Extract the [X, Y] coordinate from the center of the cell holding the provided text.  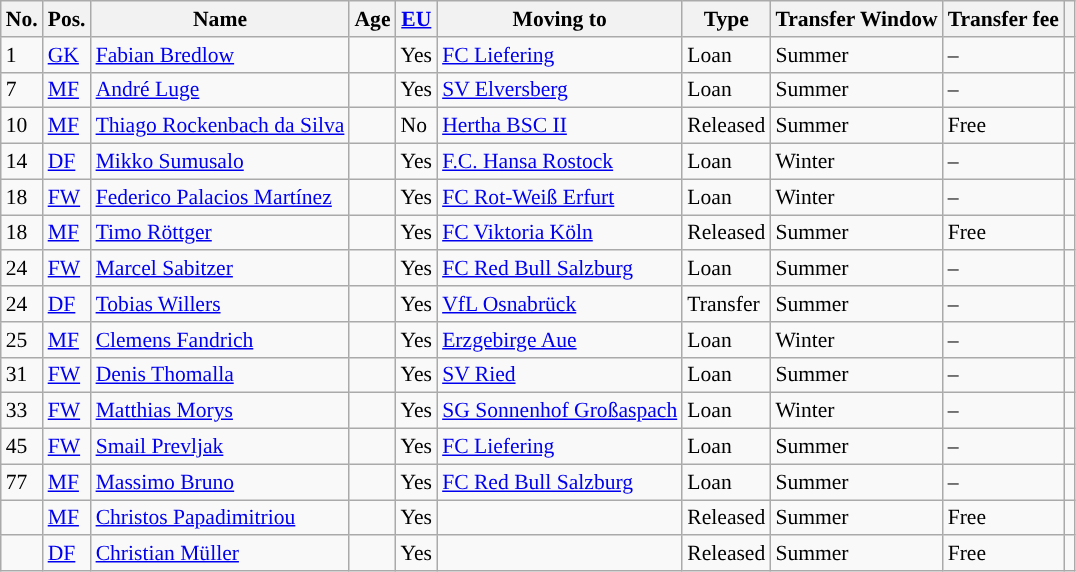
Pos. [67, 19]
Smail Prevljak [220, 447]
Christos Papadimitriou [220, 518]
1 [22, 55]
Hertha BSC II [560, 126]
Massimo Bruno [220, 482]
Transfer fee [1004, 19]
Age [372, 19]
SG Sonnenhof Großaspach [560, 411]
SV Elversberg [560, 90]
Marcel Sabitzer [220, 269]
Type [726, 19]
Name [220, 19]
45 [22, 447]
Erzgebirge Aue [560, 340]
Fabian Bredlow [220, 55]
31 [22, 375]
FC Viktoria Köln [560, 233]
Christian Müller [220, 554]
Clemens Fandrich [220, 340]
Tobias Willers [220, 304]
Transfer [726, 304]
GK [67, 55]
FC Rot-Weiß Erfurt [560, 197]
Federico Palacios Martínez [220, 197]
Transfer Window [856, 19]
10 [22, 126]
Mikko Sumusalo [220, 162]
77 [22, 482]
Thiago Rockenbach da Silva [220, 126]
Moving to [560, 19]
No. [22, 19]
EU [417, 19]
Timo Röttger [220, 233]
VfL Osnabrück [560, 304]
25 [22, 340]
7 [22, 90]
33 [22, 411]
Denis Thomalla [220, 375]
No [417, 126]
André Luge [220, 90]
14 [22, 162]
F.C. Hansa Rostock [560, 162]
Matthias Morys [220, 411]
SV Ried [560, 375]
